Return (X, Y) of the center of cell containing provided text 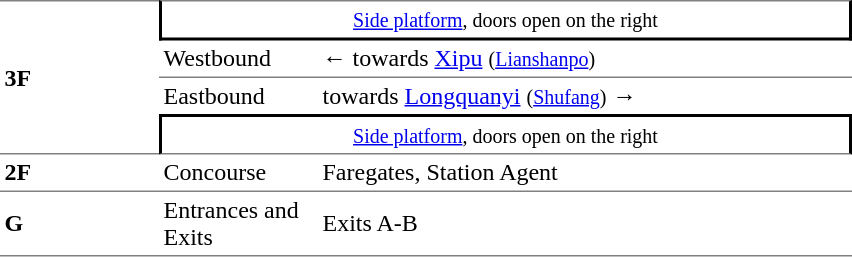
Westbound (238, 59)
3F (80, 77)
G (80, 224)
Eastbound (238, 96)
Faregates, Station Agent (585, 173)
Entrances and Exits (238, 224)
Concourse (238, 173)
Exits A-B (585, 224)
towards Longquanyi (Shufang) → (585, 96)
2F (80, 173)
← towards Xipu (Lianshanpo) (585, 59)
